From the cell containing the given text, extract its center point as [X, Y] coordinate. 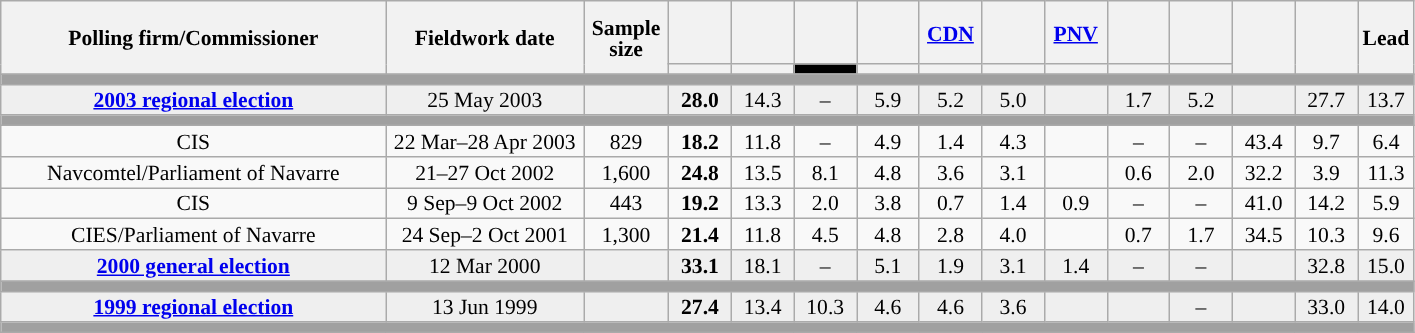
34.5 [1264, 234]
2000 general election [194, 266]
12 Mar 2000 [485, 266]
13 Jun 1999 [485, 306]
9 Sep–9 Oct 2002 [485, 204]
829 [626, 142]
33.1 [700, 266]
13.4 [762, 306]
Fieldwork date [485, 38]
24.8 [700, 172]
1,300 [626, 234]
0.9 [1076, 204]
CDN [950, 32]
Lead [1386, 38]
Sample size [626, 38]
CIES/Parliament of Navarre [194, 234]
21.4 [700, 234]
32.2 [1264, 172]
9.6 [1386, 234]
1999 regional election [194, 306]
4.3 [1014, 142]
14.2 [1326, 204]
32.8 [1326, 266]
14.3 [762, 100]
443 [626, 204]
5.1 [888, 266]
3.9 [1326, 172]
2.8 [950, 234]
11.3 [1386, 172]
Polling firm/Commissioner [194, 38]
15.0 [1386, 266]
13.7 [1386, 100]
19.2 [700, 204]
13.3 [762, 204]
3.8 [888, 204]
43.4 [1264, 142]
28.0 [700, 100]
14.0 [1386, 306]
0.6 [1138, 172]
41.0 [1264, 204]
6.4 [1386, 142]
27.4 [700, 306]
27.7 [1326, 100]
9.7 [1326, 142]
21–27 Oct 2002 [485, 172]
Navcomtel/Parliament of Navarre [194, 172]
25 May 2003 [485, 100]
4.9 [888, 142]
33.0 [1326, 306]
18.2 [700, 142]
5.0 [1014, 100]
18.1 [762, 266]
2003 regional election [194, 100]
13.5 [762, 172]
PNV [1076, 32]
8.1 [826, 172]
22 Mar–28 Apr 2003 [485, 142]
4.0 [1014, 234]
24 Sep–2 Oct 2001 [485, 234]
1,600 [626, 172]
4.5 [826, 234]
1.9 [950, 266]
